Scan for the cell matching the given text and deliver its [X, Y] coordinate at center. 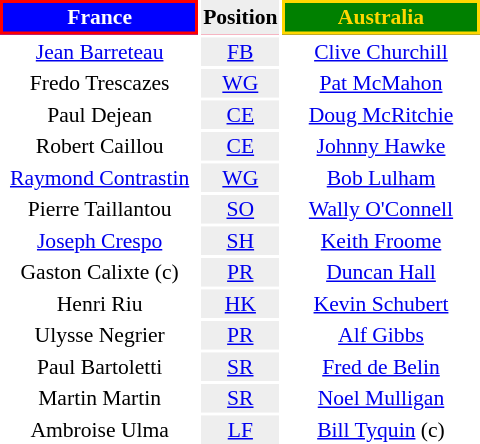
Pat McMahon [381, 83]
Clive Churchill [381, 52]
SH [240, 240]
FB [240, 52]
SO [240, 209]
Australia [381, 17]
Paul Bartoletti [100, 366]
Ulysse Negrier [100, 335]
France [100, 17]
Kevin Schubert [381, 304]
Duncan Hall [381, 272]
Raymond Contrastin [100, 178]
Bill Tyquin (c) [381, 430]
Johnny Hawke [381, 146]
Joseph Crespo [100, 240]
Fredo Trescazes [100, 83]
Bob Lulham [381, 178]
Jean Barreteau [100, 52]
Gaston Calixte (c) [100, 272]
Paul Dejean [100, 114]
Keith Froome [381, 240]
Noel Mulligan [381, 398]
Robert Caillou [100, 146]
Doug McRitchie [381, 114]
Wally O'Connell [381, 209]
HK [240, 304]
LF [240, 430]
Fred de Belin [381, 366]
Ambroise Ulma [100, 430]
Martin Martin [100, 398]
Position [240, 17]
Henri Riu [100, 304]
Pierre Taillantou [100, 209]
Alf Gibbs [381, 335]
